Scan for the cell matching the given text and deliver its [x, y] coordinate at center. 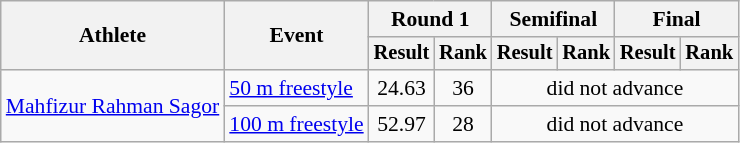
52.97 [402, 124]
50 m freestyle [296, 88]
Semifinal [554, 19]
100 m freestyle [296, 124]
Final [676, 19]
Round 1 [430, 19]
Mahfizur Rahman Sagor [113, 106]
Athlete [113, 36]
36 [463, 88]
Event [296, 36]
28 [463, 124]
24.63 [402, 88]
